Extract the (X, Y) coordinate from the center of the cell holding the provided text.  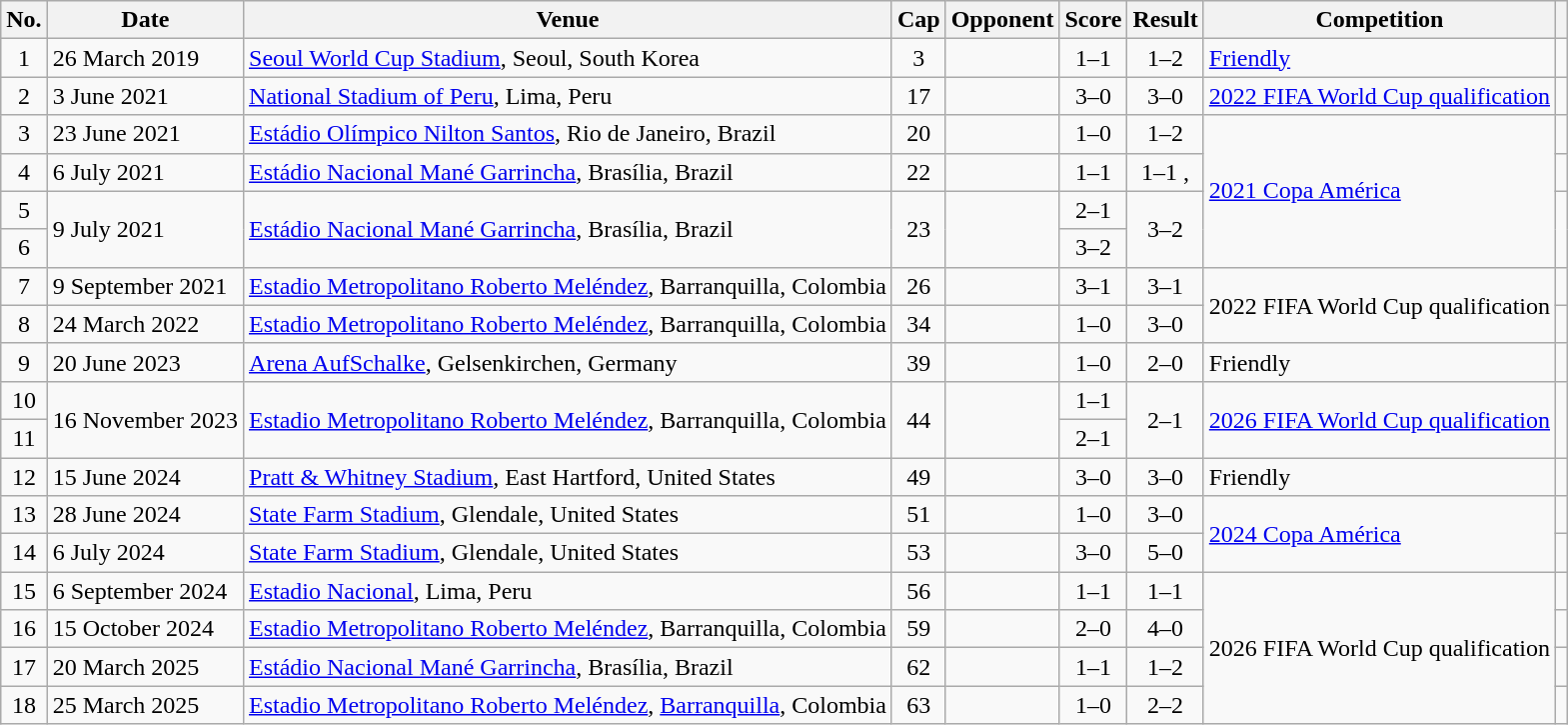
9 (24, 362)
22 (918, 172)
6 (24, 248)
23 June 2021 (145, 134)
Arena AufSchalke, Gelsenkirchen, Germany (568, 362)
2–2 (1165, 705)
62 (918, 667)
15 October 2024 (145, 629)
National Stadium of Peru, Lima, Peru (568, 96)
25 March 2025 (145, 705)
Opponent (1002, 20)
Cap (918, 20)
9 September 2021 (145, 286)
Venue (568, 20)
4 (24, 172)
15 June 2024 (145, 477)
20 March 2025 (145, 667)
28 June 2024 (145, 515)
39 (918, 362)
44 (918, 419)
56 (918, 591)
Seoul World Cup Stadium, Seoul, South Korea (568, 58)
6 September 2024 (145, 591)
23 (918, 229)
7 (24, 286)
26 March 2019 (145, 58)
12 (24, 477)
4–0 (1165, 629)
16 (24, 629)
3 June 2021 (145, 96)
No. (24, 20)
59 (918, 629)
13 (24, 515)
Score (1093, 20)
18 (24, 705)
Competition (1379, 20)
5–0 (1165, 553)
6 July 2024 (145, 553)
10 (24, 400)
6 July 2021 (145, 172)
49 (918, 477)
2024 Copa América (1379, 534)
Estadio Nacional, Lima, Peru (568, 591)
14 (24, 553)
Date (145, 20)
24 March 2022 (145, 324)
2 (24, 96)
53 (918, 553)
Result (1165, 20)
1–1 , (1165, 172)
Pratt & Whitney Stadium, East Hartford, United States (568, 477)
15 (24, 591)
63 (918, 705)
16 November 2023 (145, 419)
5 (24, 210)
51 (918, 515)
1 (24, 58)
8 (24, 324)
34 (918, 324)
26 (918, 286)
20 (918, 134)
Estádio Olímpico Nilton Santos, Rio de Janeiro, Brazil (568, 134)
11 (24, 438)
9 July 2021 (145, 229)
2021 Copa América (1379, 191)
20 June 2023 (145, 362)
